Return (x, y) of the center of cell containing provided text 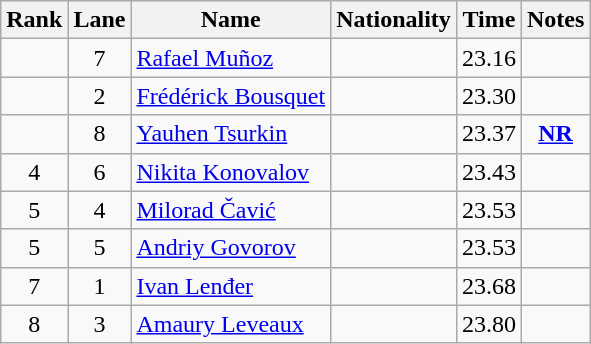
Rank (34, 20)
Rafael Muñoz (231, 58)
Nikita Konovalov (231, 172)
23.37 (488, 134)
23.80 (488, 324)
23.30 (488, 96)
1 (100, 286)
Notes (555, 20)
Lane (100, 20)
Yauhen Tsurkin (231, 134)
23.68 (488, 286)
3 (100, 324)
Amaury Leveaux (231, 324)
Name (231, 20)
Ivan Lenđer (231, 286)
6 (100, 172)
Andriy Govorov (231, 248)
2 (100, 96)
Time (488, 20)
23.43 (488, 172)
NR (555, 134)
Nationality (394, 20)
Milorad Čavić (231, 210)
Frédérick Bousquet (231, 96)
23.16 (488, 58)
